Capture the cell that displays the provided text and extract its [x, y] central coordinate. 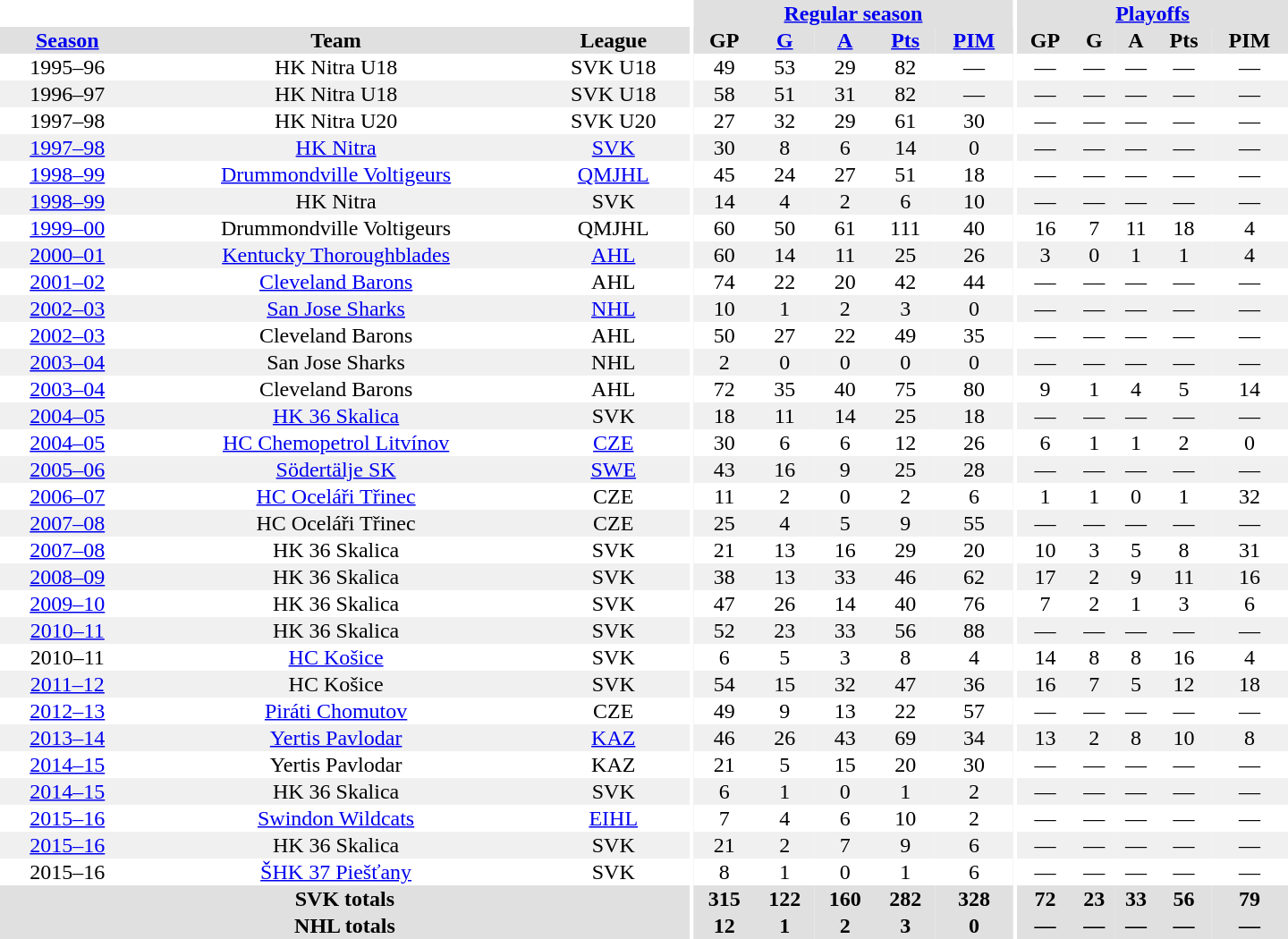
2006–07 [68, 496]
Kentucky Thoroughblades [336, 255]
42 [905, 282]
328 [974, 899]
Season [68, 40]
53 [784, 67]
75 [905, 389]
2000–01 [68, 255]
45 [724, 174]
315 [724, 899]
2009–10 [68, 604]
44 [974, 282]
2012–13 [68, 711]
122 [784, 899]
Piráti Chomutov [336, 711]
NHL totals [345, 926]
17 [1045, 577]
38 [724, 577]
2001–02 [68, 282]
160 [844, 899]
34 [974, 738]
28 [974, 469]
24 [784, 174]
2008–09 [68, 577]
76 [974, 604]
HK Nitra U20 [336, 121]
36 [974, 684]
74 [724, 282]
SVK U20 [614, 121]
52 [724, 630]
111 [905, 228]
69 [905, 738]
SWE [614, 469]
League [614, 40]
88 [974, 630]
1995–96 [68, 67]
1999–00 [68, 228]
282 [905, 899]
2005–06 [68, 469]
62 [974, 577]
EIHL [614, 818]
57 [974, 711]
Playoffs [1152, 13]
HC Chemopetrol Litvínov [336, 443]
2013–14 [68, 738]
Regular season [853, 13]
Swindon Wildcats [336, 818]
55 [974, 523]
58 [724, 94]
Södertälje SK [336, 469]
SVK totals [345, 899]
2011–12 [68, 684]
ŠHK 37 Piešťany [336, 872]
79 [1250, 899]
Team [336, 40]
80 [974, 389]
54 [724, 684]
1996–97 [68, 94]
